Scan for the cell matching the given text and deliver its (x, y) coordinate at center. 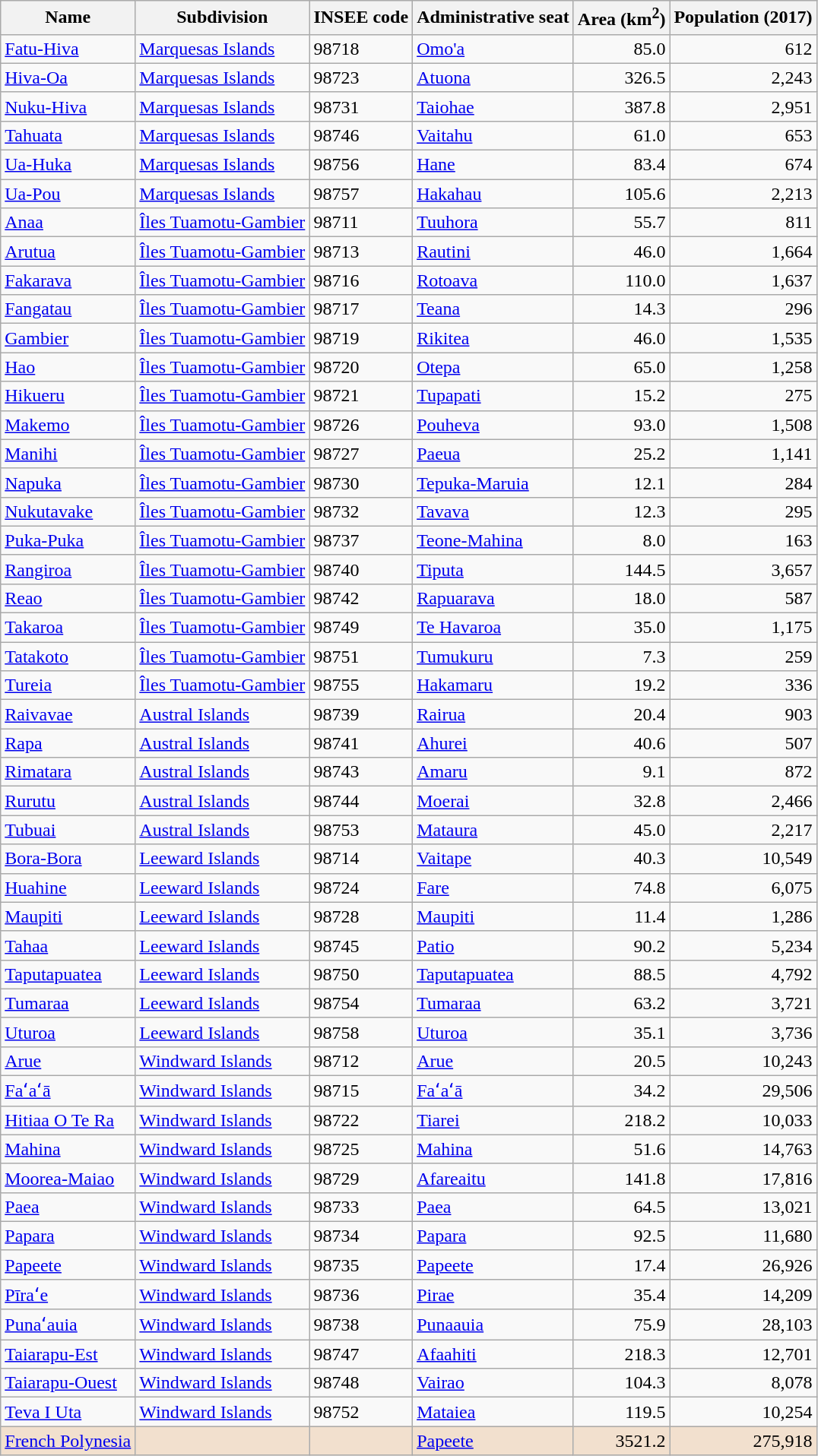
7.3 (622, 657)
Administrative seat (493, 18)
98715 (361, 1091)
2,466 (743, 801)
98735 (361, 1265)
1,508 (743, 425)
98744 (361, 801)
98720 (361, 367)
98753 (361, 830)
4,792 (743, 974)
587 (743, 598)
144.5 (622, 569)
98749 (361, 628)
Patio (493, 945)
Population (2017) (743, 18)
92.5 (622, 1236)
98736 (361, 1294)
98742 (361, 598)
90.2 (622, 945)
98719 (361, 338)
12.3 (622, 511)
275,918 (743, 1441)
275 (743, 396)
326.5 (622, 78)
811 (743, 223)
Pirae (493, 1294)
98734 (361, 1236)
1,535 (743, 338)
35.1 (622, 1032)
Fakarava (68, 280)
1,286 (743, 916)
75.9 (622, 1325)
98731 (361, 106)
336 (743, 685)
Rapuarava (493, 598)
40.3 (622, 859)
Takaroa (68, 628)
1,258 (743, 367)
Otepa (493, 367)
Moerai (493, 801)
10,549 (743, 859)
Raivavae (68, 714)
Anaa (68, 223)
98754 (361, 1003)
612 (743, 49)
Tahaa (68, 945)
Tureia (68, 685)
28,103 (743, 1325)
Hakahau (493, 194)
2,243 (743, 78)
98732 (361, 511)
98750 (361, 974)
98728 (361, 916)
259 (743, 657)
98748 (361, 1383)
Rotoava (493, 280)
10,254 (743, 1412)
63.2 (622, 1003)
8.0 (622, 540)
163 (743, 540)
Fangatau (68, 309)
19.2 (622, 685)
Punaauia (493, 1325)
Moorea-Maiao (68, 1178)
Afareaitu (493, 1178)
1,637 (743, 280)
98746 (361, 135)
104.3 (622, 1383)
Ua-Pou (68, 194)
98718 (361, 49)
14.3 (622, 309)
284 (743, 483)
Tahuata (68, 135)
26,926 (743, 1265)
98739 (361, 714)
17,816 (743, 1178)
Tiarei (493, 1120)
1,664 (743, 252)
119.5 (622, 1412)
Subdivision (222, 18)
Afaahiti (493, 1354)
Makemo (68, 425)
98716 (361, 280)
98733 (361, 1207)
218.2 (622, 1120)
2,217 (743, 830)
507 (743, 743)
29,506 (743, 1091)
Rautini (493, 252)
10,243 (743, 1061)
45.0 (622, 830)
98757 (361, 194)
Arutua (68, 252)
9.1 (622, 772)
64.5 (622, 1207)
Bora-Bora (68, 859)
40.6 (622, 743)
Hiva-Oa (68, 78)
1,141 (743, 454)
98755 (361, 685)
3,721 (743, 1003)
Pouheva (493, 425)
35.4 (622, 1294)
Mataura (493, 830)
Mataiea (493, 1412)
98730 (361, 483)
296 (743, 309)
Gambier (68, 338)
3,736 (743, 1032)
Rurutu (68, 801)
20.4 (622, 714)
Rikitea (493, 338)
2,213 (743, 194)
85.0 (622, 49)
93.0 (622, 425)
295 (743, 511)
14,763 (743, 1149)
51.6 (622, 1149)
11,680 (743, 1236)
Reao (68, 598)
Omo'a (493, 49)
2,951 (743, 106)
141.8 (622, 1178)
387.8 (622, 106)
Hakamaru (493, 685)
98743 (361, 772)
98722 (361, 1120)
11.4 (622, 916)
98737 (361, 540)
98741 (361, 743)
98724 (361, 888)
Area (km2) (622, 18)
Huahine (68, 888)
34.2 (622, 1091)
Taiarapu-Ouest (68, 1383)
12,701 (743, 1354)
1,175 (743, 628)
83.4 (622, 165)
98751 (361, 657)
Taiohae (493, 106)
98738 (361, 1325)
98740 (361, 569)
Hane (493, 165)
Ua-Huka (68, 165)
20.5 (622, 1061)
Manihi (68, 454)
6,075 (743, 888)
98717 (361, 309)
674 (743, 165)
14,209 (743, 1294)
653 (743, 135)
903 (743, 714)
98723 (361, 78)
Fare (493, 888)
Vairao (493, 1383)
Rimatara (68, 772)
Amaru (493, 772)
Rairua (493, 714)
Tatakoto (68, 657)
98713 (361, 252)
8,078 (743, 1383)
Tumukuru (493, 657)
Rapa (68, 743)
Atuona (493, 78)
13,021 (743, 1207)
10,033 (743, 1120)
3521.2 (622, 1441)
Puka-Puka (68, 540)
Nuku-Hiva (68, 106)
Tupapati (493, 396)
88.5 (622, 974)
98745 (361, 945)
65.0 (622, 367)
Name (68, 18)
Pīraʻe (68, 1294)
25.2 (622, 454)
35.0 (622, 628)
61.0 (622, 135)
Nukutavake (68, 511)
Tepuka-Maruia (493, 483)
98725 (361, 1149)
110.0 (622, 280)
98729 (361, 1178)
98712 (361, 1061)
Taiarapu-Est (68, 1354)
Hitiaa O Te Ra (68, 1120)
98758 (361, 1032)
218.3 (622, 1354)
Hikueru (68, 396)
55.7 (622, 223)
Ahurei (493, 743)
98726 (361, 425)
32.8 (622, 801)
INSEE code (361, 18)
Punaʻauia (68, 1325)
Vaitahu (493, 135)
98714 (361, 859)
Hao (68, 367)
98711 (361, 223)
74.8 (622, 888)
French Polynesia (68, 1441)
Tavava (493, 511)
Te Havaroa (493, 628)
Teone-Mahina (493, 540)
Teana (493, 309)
Fatu-Hiva (68, 49)
Tuuhora (493, 223)
Napuka (68, 483)
15.2 (622, 396)
98752 (361, 1412)
98721 (361, 396)
98727 (361, 454)
Tiputa (493, 569)
17.4 (622, 1265)
98747 (361, 1354)
98756 (361, 165)
Tubuai (68, 830)
105.6 (622, 194)
872 (743, 772)
18.0 (622, 598)
Paeua (493, 454)
Vaitape (493, 859)
5,234 (743, 945)
12.1 (622, 483)
Teva I Uta (68, 1412)
Rangiroa (68, 569)
3,657 (743, 569)
